Provide the [X, Y] coordinate of the cell's center where the given text is located.  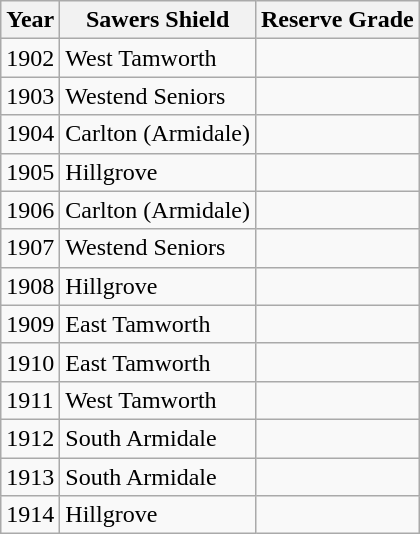
1903 [30, 96]
1912 [30, 438]
1906 [30, 210]
1910 [30, 362]
1914 [30, 515]
1904 [30, 134]
Year [30, 20]
1907 [30, 248]
1902 [30, 58]
1911 [30, 400]
1913 [30, 477]
1905 [30, 172]
Sawers Shield [158, 20]
1909 [30, 324]
1908 [30, 286]
Reserve Grade [337, 20]
